Return [X, Y] of the center of cell containing provided text 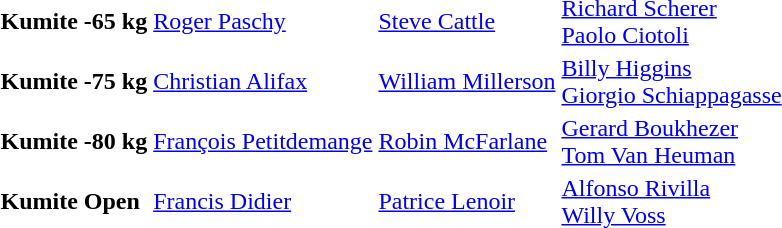
William Millerson [467, 82]
Christian Alifax [263, 82]
Robin McFarlane [467, 142]
François Petitdemange [263, 142]
